Capture the cell that displays the provided text and extract its [x, y] central coordinate. 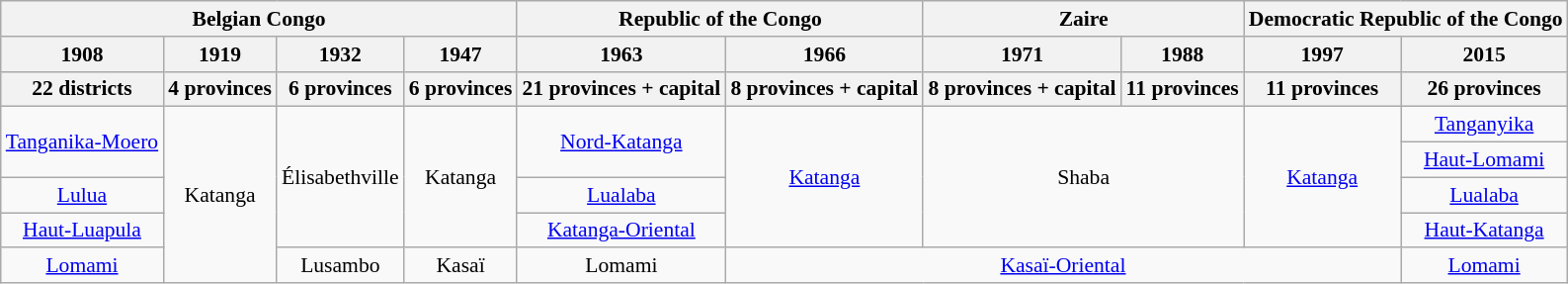
2015 [1484, 54]
Kasaï [460, 266]
Haut-Katanga [1484, 231]
22 districts [82, 89]
Democratic Republic of the Congo [1406, 19]
Lulua [82, 195]
Republic of the Congo [719, 19]
Haut-Luapula [82, 231]
1997 [1322, 54]
Katanga-Oriental [620, 231]
4 provinces [219, 89]
1908 [82, 54]
1932 [340, 54]
1966 [824, 54]
Belgian Congo [259, 19]
21 provinces + capital [620, 89]
1988 [1183, 54]
1963 [620, 54]
Zaire [1083, 19]
Kasaï-Oriental [1063, 266]
1971 [1022, 54]
Haut-Lomami [1484, 160]
26 provinces [1484, 89]
Nord-Katanga [620, 142]
Tanganika-Moero [82, 142]
Shaba [1083, 177]
Lusambo [340, 266]
1919 [219, 54]
Tanganyika [1484, 125]
Élisabethville [340, 177]
1947 [460, 54]
